Identify which cell holds the provided text, then report its [X, Y] central coordinate. 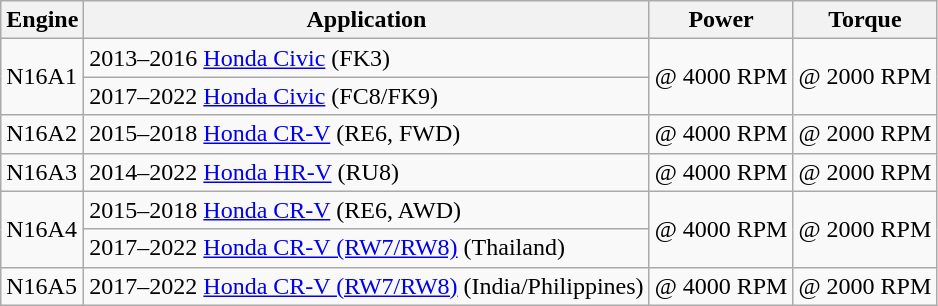
2017–2022 Honda CR-V (RW7/RW8) (India/Philippines) [366, 286]
2015–2018 Honda CR-V (RE6, FWD) [366, 134]
Power [721, 20]
Torque [865, 20]
2014–2022 Honda HR-V (RU8) [366, 172]
N16A1 [42, 77]
N16A2 [42, 134]
2017–2022 Honda Civic (FC8/FK9) [366, 96]
N16A4 [42, 229]
N16A3 [42, 172]
Application [366, 20]
N16A5 [42, 286]
2017–2022 Honda CR-V (RW7/RW8) (Thailand) [366, 248]
Engine [42, 20]
2015–2018 Honda CR-V (RE6, AWD) [366, 210]
2013–2016 Honda Civic (FK3) [366, 58]
